Return the (X, Y) coordinate for the center point of the cell that contains the specified text.  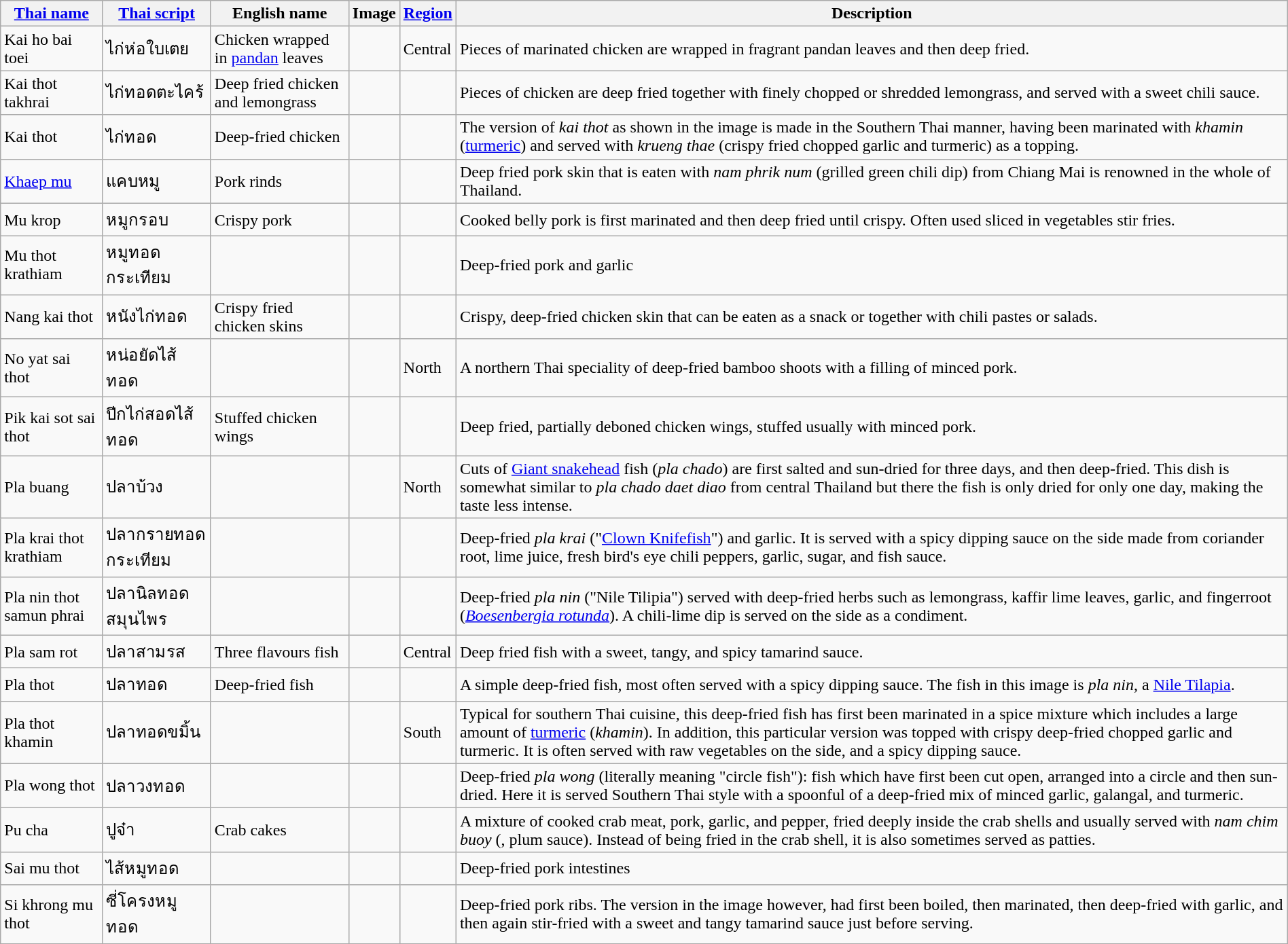
Pla wong thot (52, 785)
Pla sam rot (52, 652)
ปลากรายทอดกระเทียม (156, 547)
A northern Thai speciality of deep-fried bamboo shoots with a filling of minced pork. (872, 368)
Si khrong mu thot (52, 914)
Three flavours fish (280, 652)
Pork rinds (280, 181)
ปลาสามรส (156, 652)
หมูทอดกระเทียม (156, 266)
Deep fried pork skin that is eaten with nam phrik num (grilled green chili dip) from Chiang Mai is renowned in the whole of Thailand. (872, 181)
ปลาทอดขมิ้น (156, 732)
หมูกรอบ (156, 220)
Deep-fried pork and garlic (872, 266)
Pla krai thot krathiam (52, 547)
Deep-fried pork intestines (872, 868)
Crispy pork (280, 220)
Deep fried, partially deboned chicken wings, stuffed usually with minced pork. (872, 426)
Pu cha (52, 830)
Pla nin thot samun phrai (52, 606)
Crispy fried chicken skins (280, 316)
Sai mu thot (52, 868)
No yat sai thot (52, 368)
South (428, 732)
Mu thot krathiam (52, 266)
ปลานิลทอดสมุนไพร (156, 606)
ซี่โครงหมูทอด (156, 914)
Deep-fried chicken (280, 137)
Deep fried fish with a sweet, tangy, and spicy tamarind sauce. (872, 652)
Crispy, deep-fried chicken skin that can be eaten as a snack or together with chili pastes or salads. (872, 316)
Stuffed chicken wings (280, 426)
Kai thot takhrai (52, 92)
Pieces of marinated chicken are wrapped in fragrant pandan leaves and then deep fried. (872, 49)
Chicken wrapped in pandan leaves (280, 49)
แคบหมู (156, 181)
Deep-fried fish (280, 685)
Thai name (52, 14)
Kai ho bai toei (52, 49)
Pik kai sot sai thot (52, 426)
English name (280, 14)
Pla thot (52, 685)
ปลาวงทอด (156, 785)
Pla thot khamin (52, 732)
Crab cakes (280, 830)
ปลาทอด (156, 685)
Khaep mu (52, 181)
Thai script (156, 14)
ปูจ๋า (156, 830)
Deep fried chicken and lemongrass (280, 92)
A simple deep-fried fish, most often served with a spicy dipping sauce. The fish in this image is pla nin, a Nile Tilapia. (872, 685)
Nang kai thot (52, 316)
ปีกไก่สอดไส้ทอด (156, 426)
Mu krop (52, 220)
Pieces of chicken are deep fried together with finely chopped or shredded lemongrass, and served with a sweet chili sauce. (872, 92)
ไส้หมูทอด (156, 868)
ไก่ทอด (156, 137)
Description (872, 14)
ไก่ทอดตะไคร้ (156, 92)
หนังไก่ทอด (156, 316)
Kai thot (52, 137)
Cooked belly pork is first marinated and then deep fried until crispy. Often used sliced in vegetables stir fries. (872, 220)
ปลาบ้วง (156, 487)
Region (428, 14)
Image (374, 14)
หน่อยัดไส้ทอด (156, 368)
ไก่ห่อใบเตย (156, 49)
Pla buang (52, 487)
